Capture the cell that displays the provided text and extract its [x, y] central coordinate. 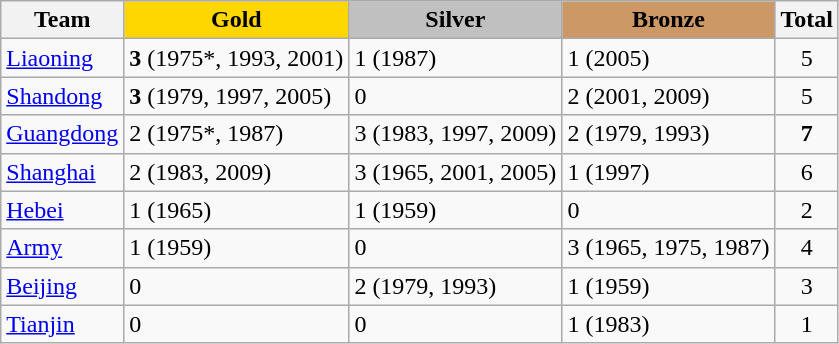
Liaoning [62, 58]
3 (1965, 2001, 2005) [456, 172]
Tianjin [62, 324]
1 (1987) [456, 58]
6 [807, 172]
3 (1975*, 1993, 2001) [236, 58]
Beijing [62, 286]
Shanghai [62, 172]
Army [62, 248]
1 (1983) [668, 324]
3 (1965, 1975, 1987) [668, 248]
Hebei [62, 210]
2 (2001, 2009) [668, 96]
3 (1979, 1997, 2005) [236, 96]
3 (1983, 1997, 2009) [456, 134]
1 (2005) [668, 58]
1 (1997) [668, 172]
3 [807, 286]
Team [62, 20]
Gold [236, 20]
2 (1983, 2009) [236, 172]
4 [807, 248]
2 [807, 210]
Guangdong [62, 134]
7 [807, 134]
1 [807, 324]
Shandong [62, 96]
Total [807, 20]
Silver [456, 20]
Bronze [668, 20]
2 (1975*, 1987) [236, 134]
1 (1965) [236, 210]
